Output the (x, y) coordinate of the center of the cell containing the given text.  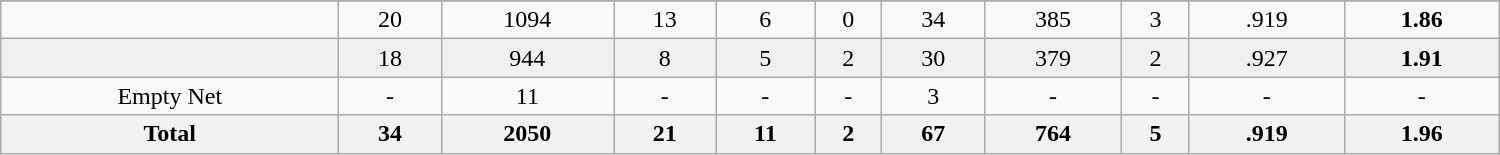
Total (170, 134)
944 (527, 58)
.927 (1266, 58)
20 (390, 20)
385 (1052, 20)
Empty Net (170, 96)
1.91 (1422, 58)
1094 (527, 20)
1.86 (1422, 20)
8 (665, 58)
6 (766, 20)
1.96 (1422, 134)
18 (390, 58)
13 (665, 20)
764 (1052, 134)
21 (665, 134)
379 (1052, 58)
2050 (527, 134)
30 (933, 58)
0 (848, 20)
67 (933, 134)
